Determine the [X, Y] coordinate at the center of the cell enclosing the given text.  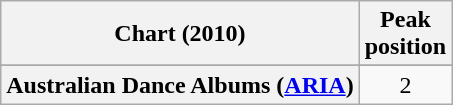
Australian Dance Albums (ARIA) [180, 85]
Peakposition [405, 34]
Chart (2010) [180, 34]
2 [405, 85]
